Detect which cell encompasses the target text, then output its (x, y) center coordinate. 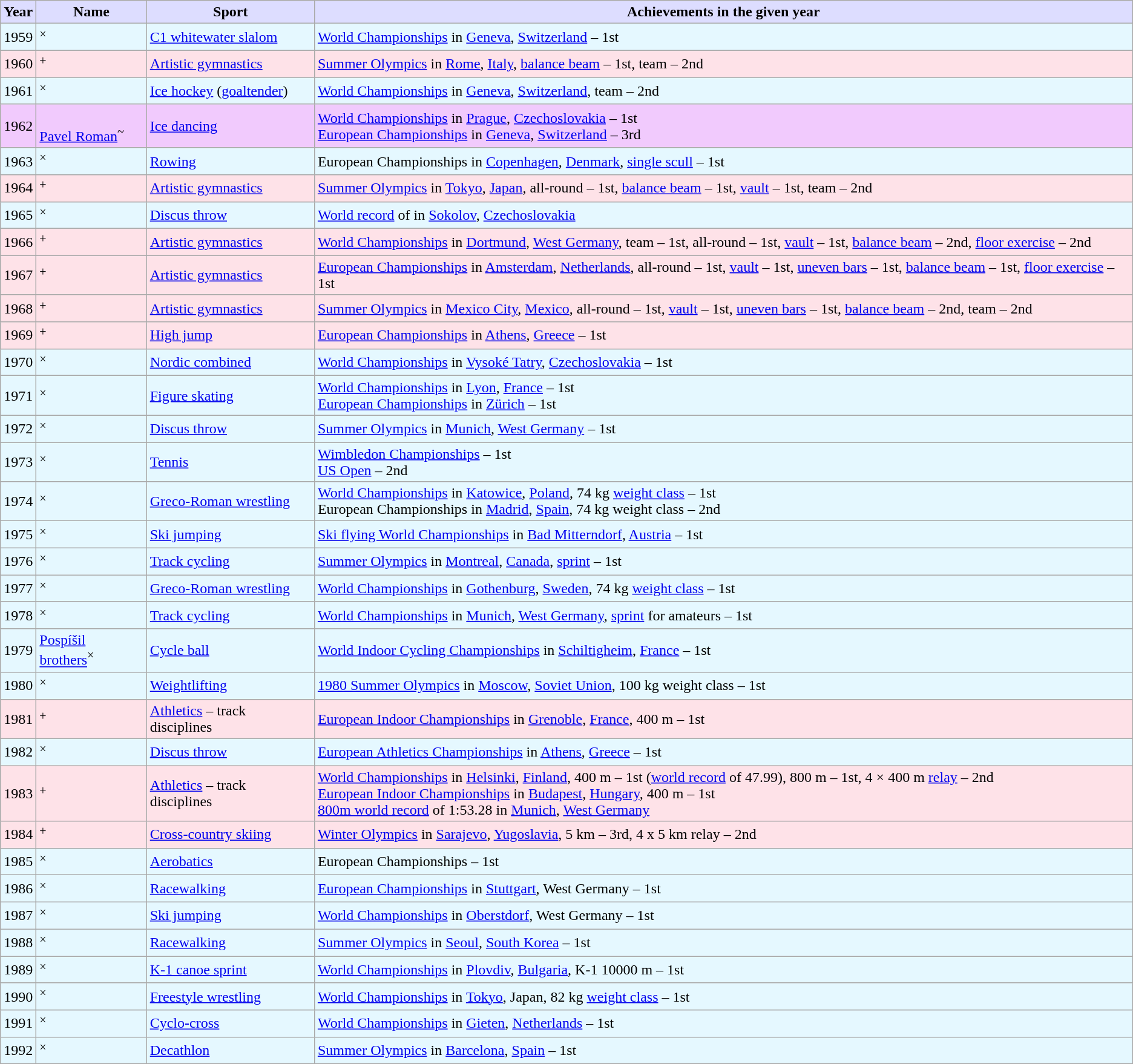
World Championships in Geneva, Switzerland – 1st (723, 38)
1984 (18, 835)
1965 (18, 215)
1969 (18, 335)
Freestyle wrestling (230, 996)
Tennis (230, 462)
European Championships in Copenhagen, Denmark, single scull – 1st (723, 161)
Summer Olympics in Barcelona, Spain – 1st (723, 1051)
1964 (18, 189)
High jump (230, 335)
Name (91, 12)
Cyclo-cross (230, 1024)
World record of in Sokolov, Czechoslovakia (723, 215)
1980 (18, 685)
World Championships in Lyon, France – 1st European Championships in Zürich – 1st (723, 396)
1981 (18, 719)
Wimbledon Championships – 1st US Open – 2nd (723, 462)
Summer Olympics in Rome, Italy, balance beam – 1st, team – 2nd (723, 64)
Achievements in the given year (723, 12)
World Championships in Plovdiv, Bulgaria, K-1 10000 m – 1st (723, 970)
European Athletics Championships in Athens, Greece – 1st (723, 752)
1982 (18, 752)
European Championships in Amsterdam, Netherlands, all-round – 1st, vault – 1st, uneven bars – 1st, balance beam – 1st, floor exercise – 1st (723, 275)
1987 (18, 915)
Summer Olympics in Seoul, South Korea – 1st (723, 943)
Year (18, 12)
World Championships in Gothenburg, Sweden, 74 kg weight class – 1st (723, 588)
World Championships in Oberstdorf, West Germany – 1st (723, 915)
Ice dancing (230, 126)
1973 (18, 462)
Figure skating (230, 396)
Rowing (230, 161)
1962 (18, 126)
Summer Olympics in Tokyo, Japan, all-round – 1st, balance beam – 1st, vault – 1st, team – 2nd (723, 189)
Summer Olympics in Montreal, Canada, sprint – 1st (723, 562)
1988 (18, 943)
1975 (18, 535)
1986 (18, 888)
Cycle ball (230, 651)
Ski flying World Championships in Bad Mitterndorf, Austria – 1st (723, 535)
World Championships in Prague, Czechoslovakia – 1st European Championships in Geneva, Switzerland – 3rd (723, 126)
Nordic combined (230, 362)
1966 (18, 242)
World Championships in Vysoké Tatry, Czechoslovakia – 1st (723, 362)
1991 (18, 1024)
1980 Summer Olympics in Moscow, Soviet Union, 100 kg weight class – 1st (723, 685)
Weightlifting (230, 685)
1974 (18, 501)
1992 (18, 1051)
European Championships in Athens, Greece – 1st (723, 335)
K-1 canoe sprint (230, 970)
C1 whitewater slalom (230, 38)
1978 (18, 615)
1961 (18, 91)
World Championships in Dortmund, West Germany, team – 1st, all-round – 1st, vault – 1st, balance beam – 2nd, floor exercise – 2nd (723, 242)
1971 (18, 396)
1968 (18, 309)
Cross-country skiing (230, 835)
Sport (230, 12)
Decathlon (230, 1051)
1979 (18, 651)
European Indoor Championships in Grenoble, France, 400 m – 1st (723, 719)
World Championships in Tokyo, Japan, 82 kg weight class – 1st (723, 996)
1967 (18, 275)
World Championships in Gieten, Netherlands – 1st (723, 1024)
1983 (18, 793)
World Championships in Geneva, Switzerland, team – 2nd (723, 91)
1960 (18, 64)
1985 (18, 862)
1963 (18, 161)
1990 (18, 996)
Summer Olympics in Munich, West Germany – 1st (723, 429)
World Indoor Cycling Championships in Schiltigheim, France – 1st (723, 651)
European Championships – 1st (723, 862)
Winter Olympics in Sarajevo, Yugoslavia, 5 km – 3rd, 4 x 5 km relay – 2nd (723, 835)
Aerobatics (230, 862)
World Championships in Munich, West Germany, sprint for amateurs – 1st (723, 615)
World Championships in Katowice, Poland, 74 kg weight class – 1st European Championships in Madrid, Spain, 74 kg weight class – 2nd (723, 501)
1977 (18, 588)
1989 (18, 970)
Summer Olympics in Mexico City, Mexico, all-round – 1st, vault – 1st, uneven bars – 1st, balance beam – 2nd, team – 2nd (723, 309)
Ice hockey (goaltender) (230, 91)
Pavel Roman~ (91, 126)
1959 (18, 38)
1972 (18, 429)
1970 (18, 362)
Pospíšil brothers× (91, 651)
1976 (18, 562)
European Championships in Stuttgart, West Germany – 1st (723, 888)
